Locate the cell with the specified text and output its (X, Y) center coordinate. 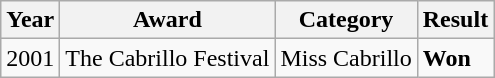
Won (455, 58)
Year (30, 20)
2001 (30, 58)
Category (346, 20)
Award (168, 20)
Miss Cabrillo (346, 58)
The Cabrillo Festival (168, 58)
Result (455, 20)
